From the cell containing the given text, extract its center point as (X, Y) coordinate. 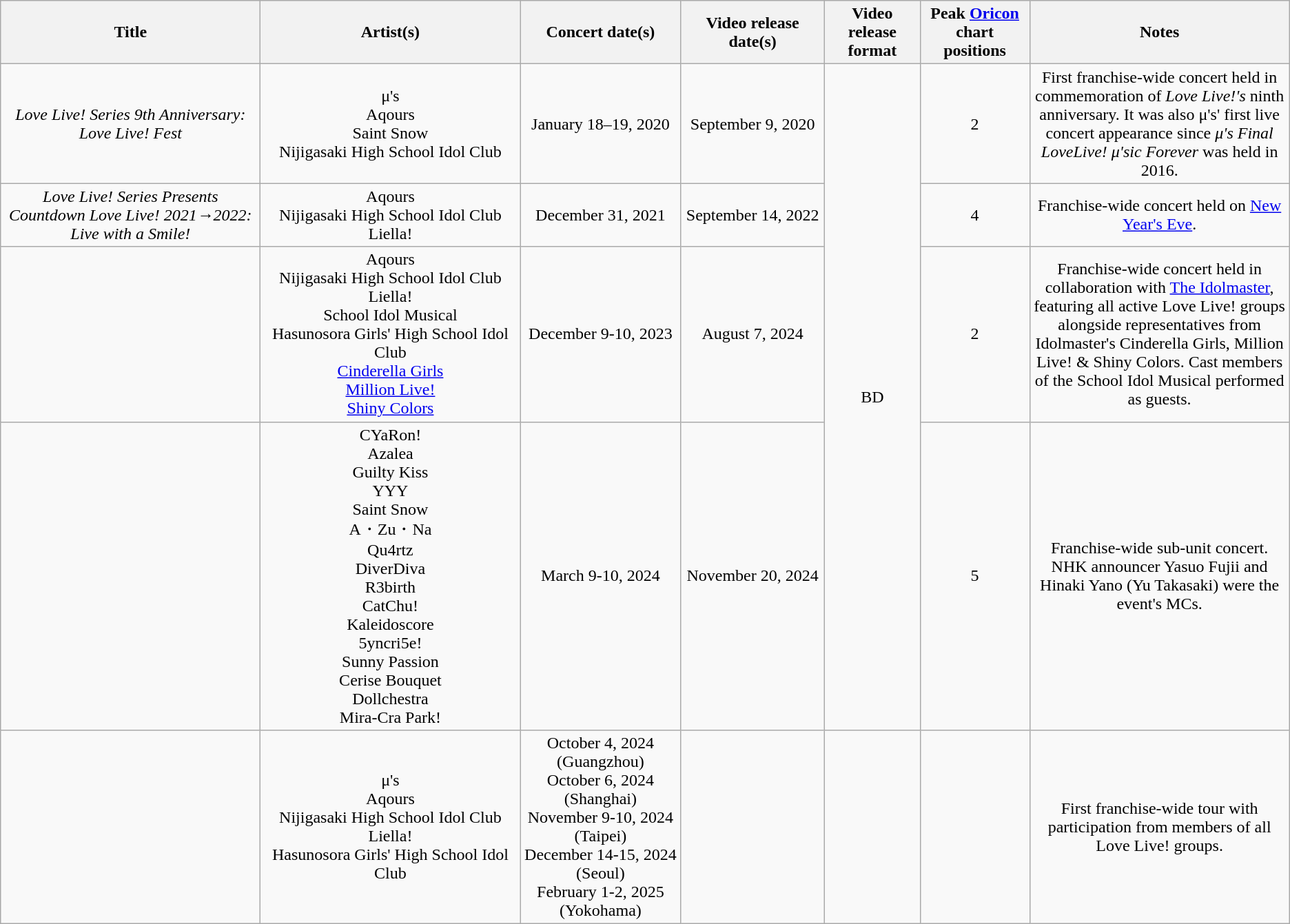
Artist(s) (390, 32)
Love Live! Series 9th Anniversary: Love Live! Fest (131, 124)
August 7, 2024 (752, 334)
AqoursNijigasaki High School Idol ClubLiella!School Idol MusicalHasunosora Girls' High School Idol ClubCinderella GirlsMillion Live!Shiny Colors (390, 334)
AqoursNijigasaki High School Idol ClubLiella! (390, 215)
Video release format (872, 32)
September 14, 2022 (752, 215)
September 9, 2020 (752, 124)
μ'sAqoursSaint SnowNijigasaki High School Idol Club (390, 124)
December 9-10, 2023 (601, 334)
Franchise-wide concert held on New Year's Eve. (1159, 215)
October 4, 2024 (Guangzhou)October 6, 2024 (Shanghai)November 9-10, 2024 (Taipei)December 14-15, 2024 (Seoul)February 1-2, 2025 (Yokohama) (601, 827)
March 9-10, 2024 (601, 576)
First franchise-wide tour with participation from members of all Love Live! groups. (1159, 827)
Franchise-wide sub-unit concert. NHK announcer Yasuo Fujii and Hinaki Yano (Yu Takasaki) were the event's MCs. (1159, 576)
BD (872, 397)
January 18–19, 2020 (601, 124)
December 31, 2021 (601, 215)
Love Live! Series Presents Countdown Love Live! 2021→2022: Live with a Smile! (131, 215)
5 (974, 576)
Title (131, 32)
Notes (1159, 32)
November 20, 2024 (752, 576)
Video release date(s) (752, 32)
μ'sAqoursNijigasaki High School Idol ClubLiella!Hasunosora Girls' High School Idol Club (390, 827)
Peak Oricon chart positions (974, 32)
Concert date(s) (601, 32)
CYaRon!AzaleaGuilty KissYYYSaint SnowA・Zu・NaQu4rtzDiverDivaR3birthCatChu!Kaleidoscore5yncri5e!Sunny PassionCerise BouquetDollchestraMira-Cra Park! (390, 576)
4 (974, 215)
